Output the (X, Y) coordinate of the center of the cell containing the given text.  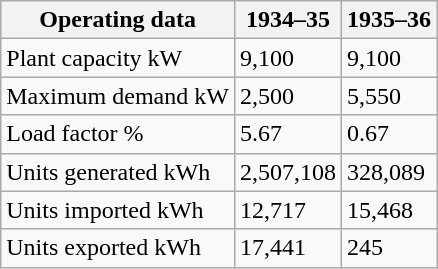
Units generated kWh (118, 172)
2,500 (288, 96)
15,468 (390, 210)
328,089 (390, 172)
Operating data (118, 20)
Units exported kWh (118, 248)
5,550 (390, 96)
Load factor % (118, 134)
2,507,108 (288, 172)
0.67 (390, 134)
Plant capacity kW (118, 58)
12,717 (288, 210)
1934–35 (288, 20)
Units imported kWh (118, 210)
17,441 (288, 248)
245 (390, 248)
1935–36 (390, 20)
Maximum demand kW (118, 96)
5.67 (288, 134)
